From the cell containing the given text, extract its center point as [x, y] coordinate. 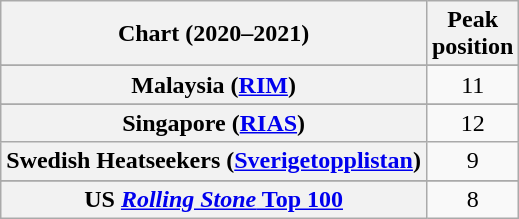
9 [472, 161]
Chart (2020–2021) [214, 34]
12 [472, 123]
Malaysia (RIM) [214, 85]
8 [472, 199]
Swedish Heatseekers (Sverigetopplistan) [214, 161]
Peakposition [472, 34]
US Rolling Stone Top 100 [214, 199]
Singapore (RIAS) [214, 123]
11 [472, 85]
